Scan for the cell matching the given text and deliver its [x, y] coordinate at center. 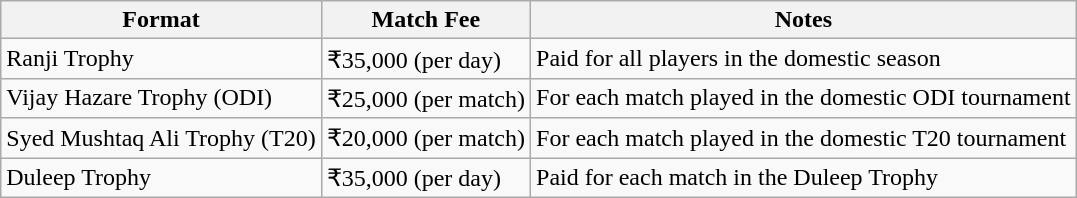
Match Fee [426, 20]
₹20,000 (per match) [426, 138]
Format [161, 20]
For each match played in the domestic T20 tournament [804, 138]
Ranji Trophy [161, 59]
Duleep Trophy [161, 178]
Paid for all players in the domestic season [804, 59]
For each match played in the domestic ODI tournament [804, 98]
₹25,000 (per match) [426, 98]
Syed Mushtaq Ali Trophy (T20) [161, 138]
Notes [804, 20]
Paid for each match in the Duleep Trophy [804, 178]
Vijay Hazare Trophy (ODI) [161, 98]
